Search for the cell housing the specified text and yield its (X, Y) center coordinate. 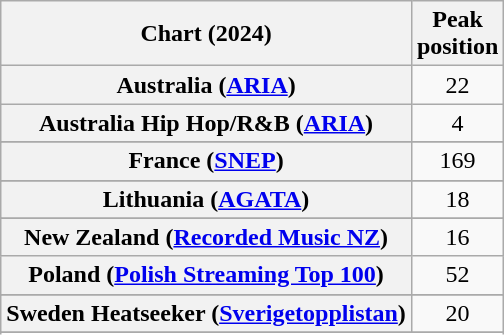
169 (457, 161)
Lithuania (AGATA) (206, 199)
Australia Hip Hop/R&B (ARIA) (206, 123)
Poland (Polish Streaming Top 100) (206, 275)
20 (457, 313)
16 (457, 237)
18 (457, 199)
Sweden Heatseeker (Sverigetopplistan) (206, 313)
52 (457, 275)
4 (457, 123)
France (SNEP) (206, 161)
New Zealand (Recorded Music NZ) (206, 237)
22 (457, 85)
Chart (2024) (206, 34)
Peakposition (457, 34)
Australia (ARIA) (206, 85)
